Find where the given text appears and provide that cell's center as (X, Y) coordinate. 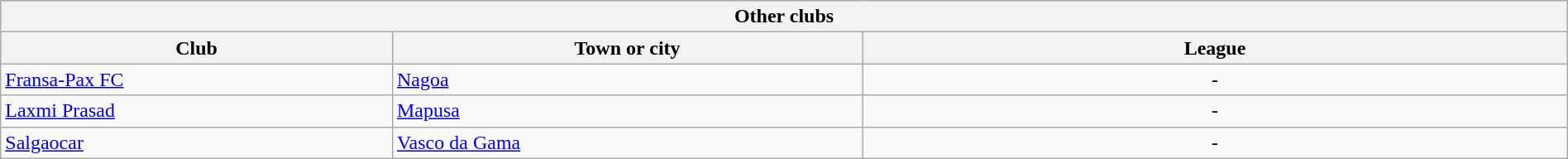
Nagoa (627, 79)
Fransa-Pax FC (197, 79)
Vasco da Gama (627, 142)
Town or city (627, 48)
Other clubs (784, 17)
Salgaocar (197, 142)
Club (197, 48)
Laxmi Prasad (197, 111)
League (1216, 48)
Mapusa (627, 111)
